From the cell containing the given text, extract its center point as (X, Y) coordinate. 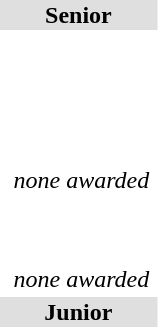
Senior (78, 15)
Junior (78, 312)
